Find where the given text appears and provide that cell's center as (x, y) coordinate. 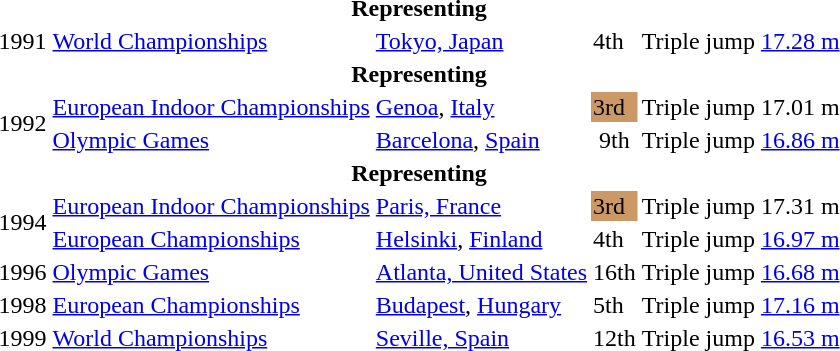
Barcelona, Spain (481, 140)
Tokyo, Japan (481, 41)
16th (615, 272)
9th (615, 140)
Helsinki, Finland (481, 239)
Genoa, Italy (481, 107)
Atlanta, United States (481, 272)
5th (615, 305)
Budapest, Hungary (481, 305)
Paris, France (481, 206)
World Championships (211, 41)
